Return [x, y] of the center of cell containing provided text 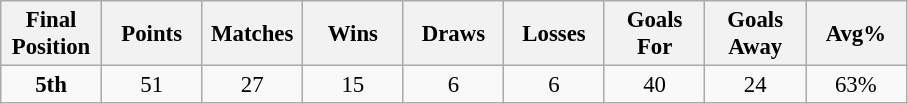
40 [654, 85]
51 [152, 85]
Wins [354, 34]
27 [252, 85]
Goals Away [756, 34]
15 [354, 85]
Points [152, 34]
63% [856, 85]
Matches [252, 34]
Final Position [52, 34]
24 [756, 85]
Draws [454, 34]
Goals For [654, 34]
5th [52, 85]
Losses [554, 34]
Avg% [856, 34]
